Scan for the cell matching the given text and deliver its (X, Y) coordinate at center. 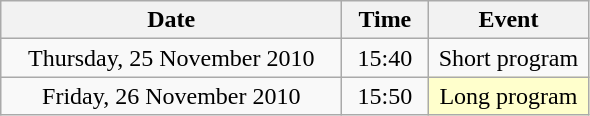
Friday, 26 November 2010 (172, 96)
Short program (508, 58)
Thursday, 25 November 2010 (172, 58)
15:40 (385, 58)
Time (385, 20)
Date (172, 20)
Long program (508, 96)
15:50 (385, 96)
Event (508, 20)
